Identify which cell holds the provided text, then report its (X, Y) central coordinate. 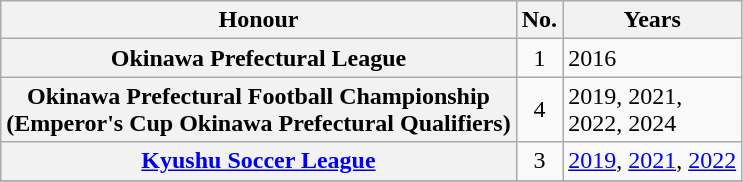
No. (539, 20)
1 (539, 58)
Kyushu Soccer League (258, 161)
Honour (258, 20)
Okinawa Prefectural Football Championship (Emperor's Cup Okinawa Prefectural Qualifiers) (258, 110)
Okinawa Prefectural League (258, 58)
2019, 2021, 2022 (652, 161)
3 (539, 161)
4 (539, 110)
2016 (652, 58)
2019, 2021, 2022, 2024 (652, 110)
Years (652, 20)
